Capture the cell that displays the provided text and extract its [X, Y] central coordinate. 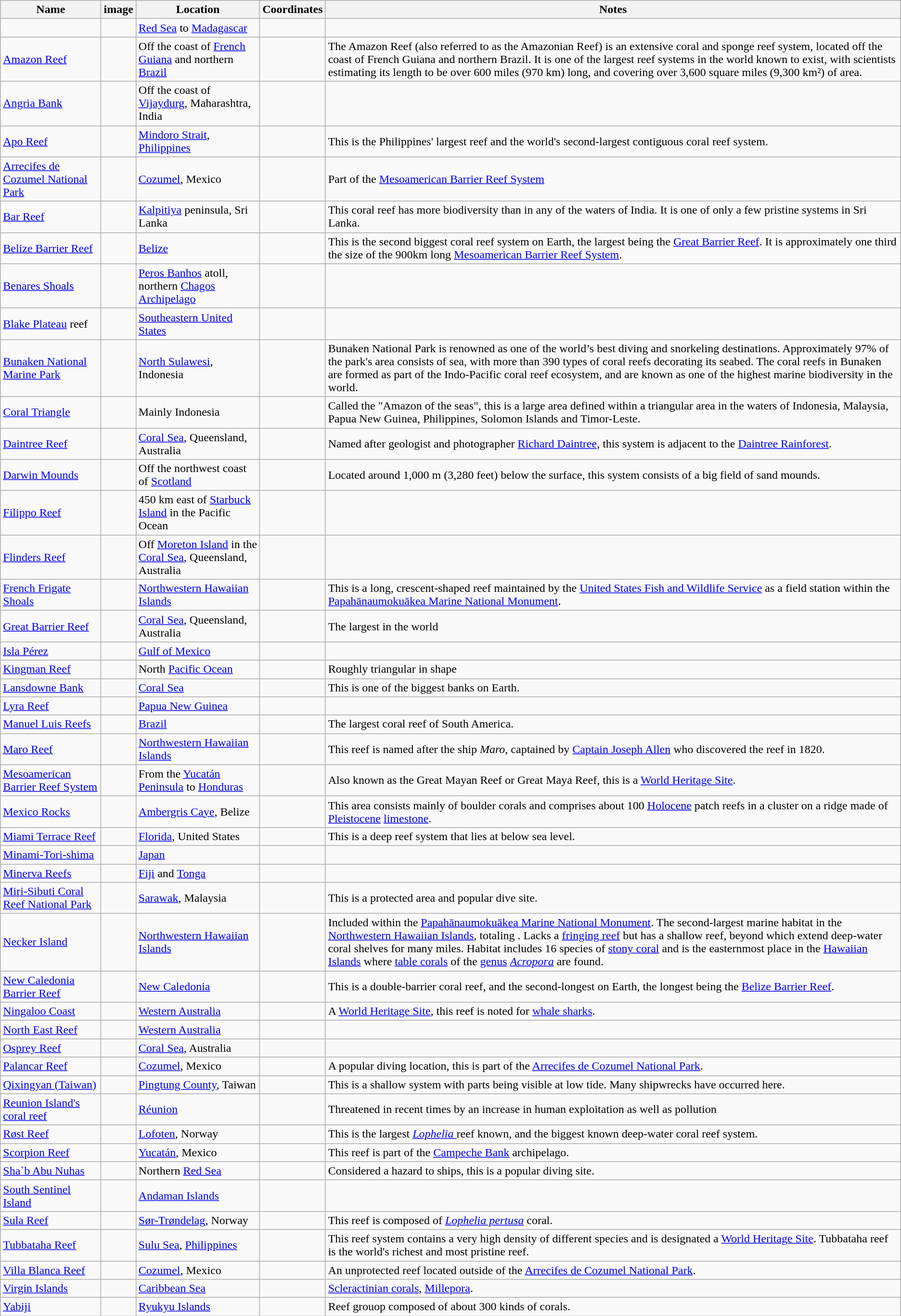
Peros Banhos atoll, northern Chagos Archipelago [197, 286]
This is one of the biggest banks on Earth. [613, 688]
Gulf of Mexico [197, 651]
Andaman Islands [197, 1195]
Ningaloo Coast [51, 1011]
A World Heritage Site, this reef is noted for whale sharks. [613, 1011]
Also known as the Great Mayan Reef or Great Maya Reef, this is a World Heritage Site. [613, 780]
Daintree Reef [51, 444]
Blake Plateau reef [51, 323]
Angria Bank [51, 103]
Mindoro Strait, Philippines [197, 141]
Virgin Islands [51, 1289]
Necker Island [51, 942]
Osprey Reef [51, 1048]
Ambergris Caye, Belize [197, 811]
Scorpion Reef [51, 1152]
Mainly Indonesia [197, 412]
Southeastern United States [197, 323]
Isla Pérez [51, 651]
Coral Triangle [51, 412]
Named after geologist and photographer Richard Daintree, this system is adjacent to the Daintree Rainforest. [613, 444]
Brazil [197, 724]
Reunion Island's coral reef [51, 1110]
This reef is composed of Lophelia pertusa coral. [613, 1220]
New Caledonia Barrier Reef [51, 986]
Great Barrier Reef [51, 626]
Florida, United States [197, 836]
Réunion [197, 1110]
Bunaken National Marine Park [51, 368]
Yabiji [51, 1307]
Considered a hazard to ships, this is a popular diving site. [613, 1171]
Lyra Reef [51, 706]
Northern Red Sea [197, 1171]
Roughly triangular in shape [613, 669]
The largest coral reef of South America. [613, 724]
Belize [197, 248]
A popular diving location, this is part of the Arrecifes de Cozumel National Park. [613, 1066]
Ryukyu Islands [197, 1307]
Yucatán, Mexico [197, 1152]
Location [197, 10]
Threatened in recent times by an increase in human exploitation as well as pollution [613, 1110]
Off the coast of French Guiana and northern Brazil [197, 59]
This is a protected area and popular dive site. [613, 898]
Darwin Mounds [51, 475]
Caribbean Sea [197, 1289]
From the Yucatán Peninsula to Honduras [197, 780]
Maro Reef [51, 749]
South Sentinel Island [51, 1195]
North Sulawesi, Indonesia [197, 368]
Arrecifes de Cozumel National Park [51, 179]
An unprotected reef located outside of the Arrecifes de Cozumel National Park. [613, 1270]
Fiji and Tonga [197, 873]
Lofoten, Norway [197, 1134]
Part of the Mesoamerican Barrier Reef System [613, 179]
Coral Sea [197, 688]
Kalpitiya peninsula, Sri Lanka [197, 217]
Miri-Sibuti Coral Reef National Park [51, 898]
This reef is named after the ship Maro, captained by Captain Joseph Allen who discovered the reef in 1820. [613, 749]
Flinders Reef [51, 557]
This is a deep reef system that lies at below sea level. [613, 836]
Off Moreton Island in the Coral Sea, Queensland, Australia [197, 557]
Red Sea to Madagascar [197, 28]
Miami Terrace Reef [51, 836]
Sarawak, Malaysia [197, 898]
Sula Reef [51, 1220]
Coral Sea, Australia [197, 1048]
Qixingyan (Taiwan) [51, 1085]
Lansdowne Bank [51, 688]
Pingtung County, Taiwan [197, 1085]
Manuel Luis Reefs [51, 724]
Tubbataha Reef [51, 1245]
Japan [197, 855]
Off the northwest coast of Scotland [197, 475]
Benares Shoals [51, 286]
image [118, 10]
New Caledonia [197, 986]
The largest in the world [613, 626]
Coordinates [293, 10]
Located around 1,000 m (3,280 feet) below the surface, this system consists of a big field of sand mounds. [613, 475]
French Frigate Shoals [51, 595]
Røst Reef [51, 1134]
Sulu Sea, Philippines [197, 1245]
Reef grouop composed of about 300 kinds of corals. [613, 1307]
This coral reef has more biodiversity than in any of the waters of India. It is one of only a few pristine systems in Sri Lanka. [613, 217]
Scleractinian corals, Millepora. [613, 1289]
Minerva Reefs [51, 873]
Filippo Reef [51, 513]
Minami-Tori-shima [51, 855]
This is a shallow system with parts being visible at low tide. Many shipwrecks have occurred here. [613, 1085]
Mexico Rocks [51, 811]
Off the coast of Vijaydurg, Maharashtra, India [197, 103]
Sør-Trøndelag, Norway [197, 1220]
Mesoamerican Barrier Reef System [51, 780]
This is a double-barrier coral reef, and the second-longest on Earth, the longest being the Belize Barrier Reef. [613, 986]
450 km east of Starbuck Island in the Pacific Ocean [197, 513]
Papua New Guinea [197, 706]
Apo Reef [51, 141]
North Pacific Ocean [197, 669]
Notes [613, 10]
Name [51, 10]
This is the Philippines' largest reef and the world's second-largest contiguous coral reef system. [613, 141]
Palancar Reef [51, 1066]
Belize Barrier Reef [51, 248]
This reef is part of the Campeche Bank archipelago. [613, 1152]
This area consists mainly of boulder corals and comprises about 100 Holocene patch reefs in a cluster on a ridge made of Pleistocene limestone. [613, 811]
This is the largest Lophelia reef known, and the biggest known deep-water coral reef system. [613, 1134]
Kingman Reef [51, 669]
North East Reef [51, 1030]
Amazon Reef [51, 59]
Bar Reef [51, 217]
Villa Blanca Reef [51, 1270]
Sha`b Abu Nuhas [51, 1171]
